From the cell containing the given text, extract its center point as (X, Y) coordinate. 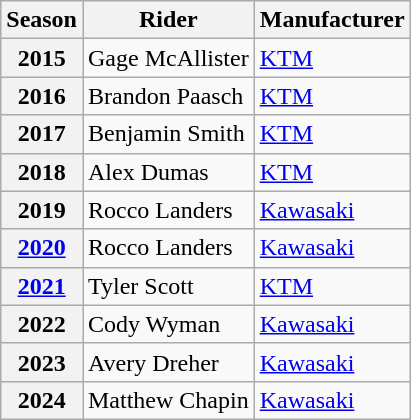
Alex Dumas (168, 172)
2015 (42, 58)
Benjamin Smith (168, 134)
Gage McAllister (168, 58)
2018 (42, 172)
2021 (42, 286)
Matthew Chapin (168, 400)
2017 (42, 134)
2022 (42, 324)
Season (42, 20)
Brandon Paasch (168, 96)
Tyler Scott (168, 286)
2016 (42, 96)
Rider (168, 20)
2019 (42, 210)
2020 (42, 248)
2023 (42, 362)
Manufacturer (332, 20)
Cody Wyman (168, 324)
Avery Dreher (168, 362)
2024 (42, 400)
